Identify which cell holds the provided text, then report its (X, Y) central coordinate. 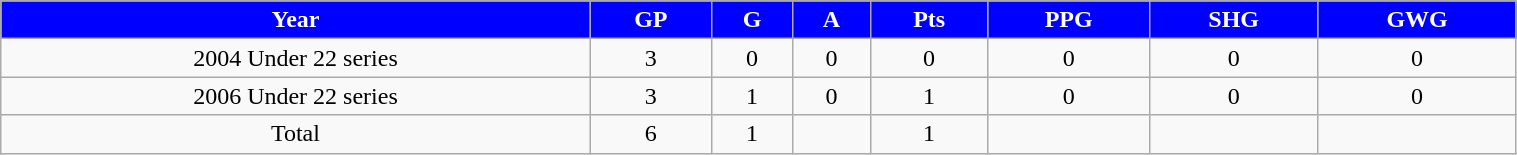
G (752, 20)
Total (296, 134)
PPG (1068, 20)
A (832, 20)
6 (650, 134)
GWG (1417, 20)
2004 Under 22 series (296, 58)
2006 Under 22 series (296, 96)
Year (296, 20)
GP (650, 20)
Pts (929, 20)
SHG (1234, 20)
